Detect which cell encompasses the target text, then output its [x, y] center coordinate. 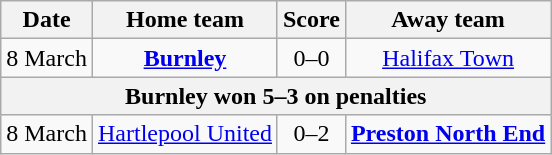
Home team [184, 20]
0–0 [311, 58]
Preston North End [448, 134]
Halifax Town [448, 58]
Burnley won 5–3 on penalties [276, 96]
0–2 [311, 134]
Score [311, 20]
Date [47, 20]
Away team [448, 20]
Hartlepool United [184, 134]
Burnley [184, 58]
